Determine the (x, y) coordinate at the center of the cell enclosing the given text.  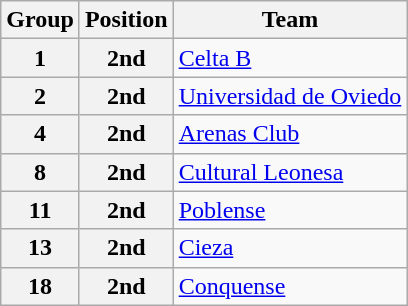
18 (40, 286)
11 (40, 210)
Universidad de Oviedo (290, 96)
Arenas Club (290, 134)
Group (40, 20)
Conquense (290, 286)
Poblense (290, 210)
Cieza (290, 248)
4 (40, 134)
8 (40, 172)
1 (40, 58)
2 (40, 96)
Cultural Leonesa (290, 172)
13 (40, 248)
Celta B (290, 58)
Position (126, 20)
Team (290, 20)
